Extract the [x, y] coordinate from the center of the cell holding the provided text.  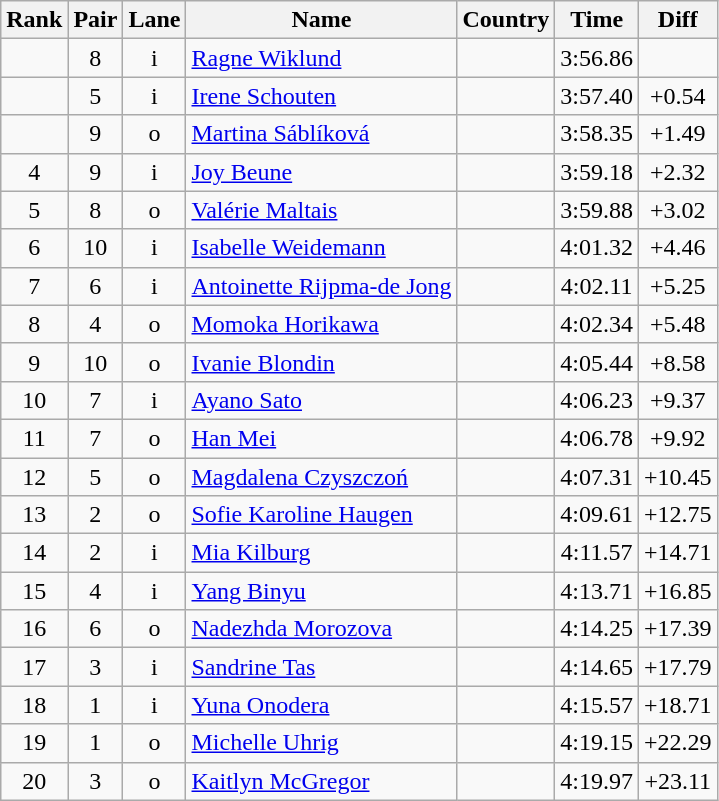
3:57.40 [597, 96]
Antoinette Rijpma-de Jong [322, 286]
Joy Beune [322, 172]
15 [34, 591]
+8.58 [678, 362]
3:56.86 [597, 58]
+5.48 [678, 324]
Country [506, 20]
Mia Kilburg [322, 553]
+0.54 [678, 96]
+17.39 [678, 629]
Isabelle Weidemann [322, 248]
4:05.44 [597, 362]
4:01.32 [597, 248]
Ragne Wiklund [322, 58]
+5.25 [678, 286]
4:14.25 [597, 629]
19 [34, 743]
4:19.15 [597, 743]
4:07.31 [597, 477]
Time [597, 20]
16 [34, 629]
+16.85 [678, 591]
Valérie Maltais [322, 210]
4:11.57 [597, 553]
3:59.88 [597, 210]
Sofie Karoline Haugen [322, 515]
+18.71 [678, 705]
4:14.65 [597, 667]
13 [34, 515]
+4.46 [678, 248]
+12.75 [678, 515]
Han Mei [322, 438]
4:02.11 [597, 286]
Rank [34, 20]
14 [34, 553]
Momoka Horikawa [322, 324]
Nadezhda Morozova [322, 629]
20 [34, 781]
17 [34, 667]
Name [322, 20]
+14.71 [678, 553]
+9.37 [678, 400]
Michelle Uhrig [322, 743]
+3.02 [678, 210]
+1.49 [678, 134]
4:13.71 [597, 591]
Lane [154, 20]
+2.32 [678, 172]
Yuna Onodera [322, 705]
3:59.18 [597, 172]
+9.92 [678, 438]
12 [34, 477]
+23.11 [678, 781]
4:19.97 [597, 781]
3:58.35 [597, 134]
Kaitlyn McGregor [322, 781]
Ivanie Blondin [322, 362]
4:06.78 [597, 438]
Yang Binyu [322, 591]
4:02.34 [597, 324]
Ayano Sato [322, 400]
11 [34, 438]
+10.45 [678, 477]
Magdalena Czyszczoń [322, 477]
4:15.57 [597, 705]
Martina Sáblíková [322, 134]
Pair [96, 20]
Diff [678, 20]
4:09.61 [597, 515]
4:06.23 [597, 400]
+22.29 [678, 743]
18 [34, 705]
Sandrine Tas [322, 667]
+17.79 [678, 667]
Irene Schouten [322, 96]
